Output the [x, y] coordinate of the center of the cell containing the given text.  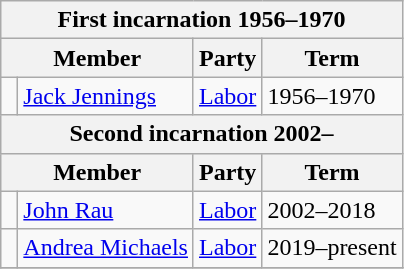
2002–2018 [332, 210]
Second incarnation 2002– [202, 134]
2019–present [332, 248]
Andrea Michaels [106, 248]
John Rau [106, 210]
Jack Jennings [106, 96]
First incarnation 1956–1970 [202, 20]
1956–1970 [332, 96]
